Capture the cell that displays the provided text and extract its [X, Y] central coordinate. 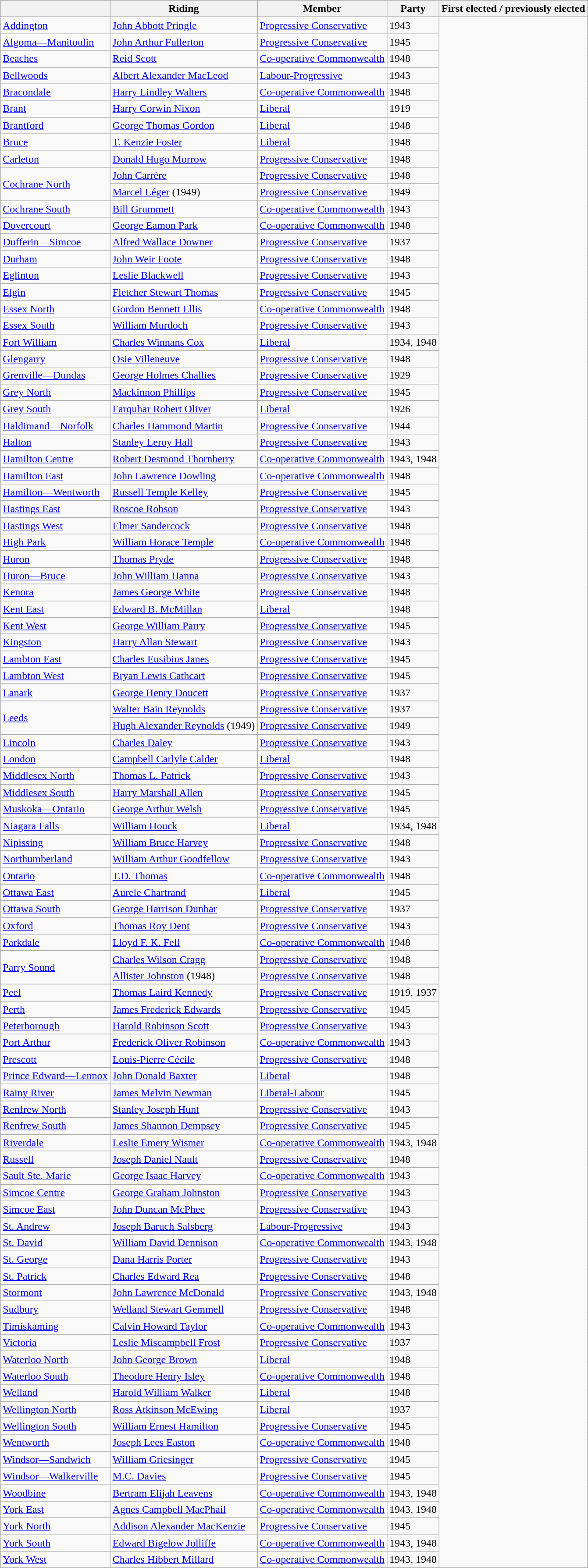
Muskoka—Ontario [55, 809]
Rainy River [55, 1093]
Addington [55, 25]
Calvin Howard Taylor [184, 1326]
First elected / previously elected [513, 9]
Leeds [55, 717]
Bertram Elijah Leavens [184, 1493]
Prescott [55, 1059]
Peel [55, 992]
Liberal-Labour [322, 1093]
Welland Stewart Gemmell [184, 1310]
York North [55, 1526]
Fletcher Stewart Thomas [184, 292]
Ottawa East [55, 892]
Lloyd F. K. Fell [184, 942]
Wellington South [55, 1426]
Charles Hibbert Millard [184, 1560]
Prince Edward—Lennox [55, 1076]
Northumberland [55, 859]
Parkdale [55, 942]
1919 [413, 109]
Charles Edward Rea [184, 1276]
Brant [55, 109]
Charles Winnans Cox [184, 342]
Welland [55, 1393]
Ontario [55, 876]
Huron [55, 559]
1944 [413, 425]
Harry Marshall Allen [184, 793]
Russell Temple Kelley [184, 492]
M.C. Davies [184, 1476]
Aurele Chartrand [184, 892]
Stormont [55, 1293]
Gordon Bennett Ellis [184, 309]
Parry Sound [55, 967]
Thomas Laird Kennedy [184, 992]
Kent East [55, 609]
George Harrison Dunbar [184, 909]
John Weir Foote [184, 259]
Halton [55, 442]
William Murdoch [184, 326]
Middlesex South [55, 793]
Bill Grummett [184, 209]
Victoria [55, 1343]
William Ernest Hamilton [184, 1426]
Donald Hugo Morrow [184, 159]
Walter Bain Reynolds [184, 709]
Renfrew North [55, 1109]
John Duncan McPhee [184, 1209]
Alfred Wallace Downer [184, 242]
Farquhar Robert Oliver [184, 409]
William Houck [184, 826]
Hastings West [55, 526]
Campbell Carlyle Calder [184, 759]
Leslie Emery Wismer [184, 1143]
Grenville—Dundas [55, 375]
Essex North [55, 309]
Oxford [55, 926]
George Henry Doucett [184, 692]
St. David [55, 1242]
Kingston [55, 642]
T.D. Thomas [184, 876]
Lanark [55, 692]
1919, 1937 [413, 992]
Edward Bigelow Jolliffe [184, 1543]
Woodbine [55, 1493]
Windsor—Sandwich [55, 1459]
Simcoe East [55, 1209]
Waterloo South [55, 1376]
Grey South [55, 409]
Peterborough [55, 1026]
Sault Ste. Marie [55, 1176]
Algoma—Manitoulin [55, 42]
Stanley Joseph Hunt [184, 1109]
Thomas Roy Dent [184, 926]
Allister Johnston (1948) [184, 976]
Edward B. McMillan [184, 609]
St. Patrick [55, 1276]
Essex South [55, 326]
William Arthur Goodfellow [184, 859]
James Frederick Edwards [184, 1009]
Charles Daley [184, 743]
William Horace Temple [184, 542]
William Griesinger [184, 1459]
George William Parry [184, 626]
Windsor—Walkerville [55, 1476]
James Shannon Dempsey [184, 1126]
Ottawa South [55, 909]
Charles Hammond Martin [184, 425]
Joseph Baruch Salsberg [184, 1226]
Cochrane North [55, 184]
Waterloo North [55, 1359]
Bellwoods [55, 75]
Middlesex North [55, 776]
Simcoe Centre [55, 1193]
Lambton East [55, 659]
Addison Alexander MacKenzie [184, 1526]
Elgin [55, 292]
Roscoe Robson [184, 509]
Thomas Pryde [184, 559]
Stanley Leroy Hall [184, 442]
Agnes Campbell MacPhail [184, 1509]
Perth [55, 1009]
Port Arthur [55, 1043]
Bracondale [55, 92]
Thomas L. Patrick [184, 776]
Dana Harris Porter [184, 1259]
Huron—Bruce [55, 576]
Niagara Falls [55, 826]
Timiskaming [55, 1326]
St. Andrew [55, 1226]
York East [55, 1509]
Cochrane South [55, 209]
John Abbott Pringle [184, 25]
Ross Atkinson McEwing [184, 1409]
Charles Eusibius Janes [184, 659]
Member [322, 9]
York West [55, 1560]
George Thomas Gordon [184, 125]
Frederick Oliver Robinson [184, 1043]
London [55, 759]
York South [55, 1543]
George Holmes Challies [184, 375]
Louis-Pierre Cécile [184, 1059]
Lambton West [55, 676]
Eglinton [55, 276]
Sudbury [55, 1310]
Osie Villeneuve [184, 359]
John William Hanna [184, 576]
Renfrew South [55, 1126]
Glengarry [55, 359]
Dufferin—Simcoe [55, 242]
Bruce [55, 142]
Kent West [55, 626]
Haldimand—Norfolk [55, 425]
John Lawrence Dowling [184, 475]
St. George [55, 1259]
Harry Corwin Nixon [184, 109]
Beaches [55, 59]
Elmer Sandercock [184, 526]
William David Dennison [184, 1242]
Hamilton—Wentworth [55, 492]
Fort William [55, 342]
Brantford [55, 125]
Harold William Walker [184, 1393]
Charles Wilson Cragg [184, 959]
Robert Desmond Thornberry [184, 459]
Harry Lindley Walters [184, 92]
Hugh Alexander Reynolds (1949) [184, 726]
Theodore Henry Isley [184, 1376]
Kenora [55, 592]
James George White [184, 592]
Hastings East [55, 509]
Party [413, 9]
1926 [413, 409]
James Melvin Newman [184, 1093]
Lincoln [55, 743]
Dovercourt [55, 226]
John Lawrence McDonald [184, 1293]
Durham [55, 259]
Marcel Léger (1949) [184, 192]
T. Kenzie Foster [184, 142]
Harold Robinson Scott [184, 1026]
Riverdale [55, 1143]
Wentworth [55, 1443]
Wellington North [55, 1409]
Carleton [55, 159]
John Carrère [184, 175]
1929 [413, 375]
John Donald Baxter [184, 1076]
Leslie Miscampbell Frost [184, 1343]
George Arthur Welsh [184, 809]
Nipissing [55, 842]
Harry Allan Stewart [184, 642]
George Isaac Harvey [184, 1176]
Mackinnon Phillips [184, 392]
Leslie Blackwell [184, 276]
John George Brown [184, 1359]
Bryan Lewis Cathcart [184, 676]
Russell [55, 1159]
John Arthur Fullerton [184, 42]
Riding [184, 9]
George Eamon Park [184, 226]
High Park [55, 542]
Albert Alexander MacLeod [184, 75]
Grey North [55, 392]
George Graham Johnston [184, 1193]
William Bruce Harvey [184, 842]
Reid Scott [184, 59]
Hamilton Centre [55, 459]
Joseph Lees Easton [184, 1443]
Hamilton East [55, 475]
Joseph Daniel Nault [184, 1159]
